Pinpoint the cell where the given text exists, returning its [X, Y] midpoint coordinate. 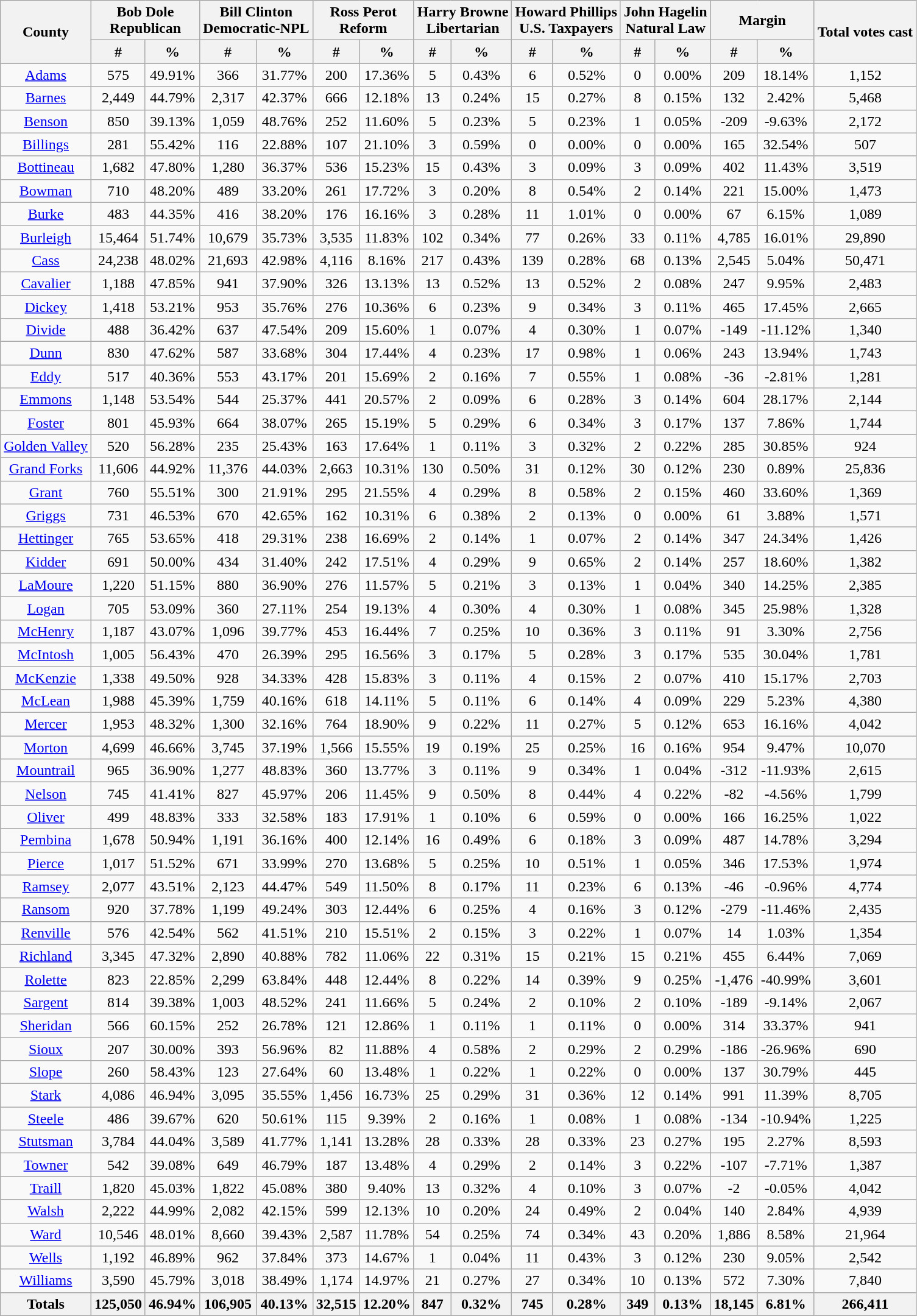
1,300 [228, 724]
1,820 [118, 1188]
22.88% [284, 144]
107 [336, 144]
49.91% [172, 75]
-9.63% [786, 121]
40.16% [284, 701]
666 [336, 98]
68 [637, 260]
Pierce [46, 863]
Rolette [46, 979]
4,380 [865, 701]
801 [118, 423]
11,376 [228, 469]
2,890 [228, 956]
210 [336, 933]
60 [336, 1072]
43.17% [284, 377]
448 [336, 979]
42.37% [284, 98]
33.60% [786, 492]
1,338 [118, 678]
Eddy [46, 377]
1,953 [118, 724]
28.17% [786, 400]
21 [433, 1281]
410 [734, 678]
20.57% [386, 400]
3.30% [786, 631]
11.45% [386, 794]
847 [433, 1304]
45.93% [172, 423]
575 [118, 75]
0.89% [786, 469]
183 [336, 817]
40.88% [284, 956]
Kidder [46, 562]
17.53% [786, 863]
Mercer [46, 724]
162 [336, 515]
45.03% [172, 1188]
827 [228, 794]
45.97% [284, 794]
823 [118, 979]
2.84% [786, 1211]
130 [433, 469]
166 [734, 817]
13.13% [386, 283]
470 [228, 654]
830 [118, 353]
Divide [46, 330]
48.20% [172, 191]
1,566 [336, 748]
McKenzie [46, 678]
Nelson [46, 794]
235 [228, 446]
434 [228, 562]
8.16% [386, 260]
51.74% [172, 237]
50.61% [284, 1119]
8,660 [228, 1234]
260 [118, 1072]
243 [734, 353]
1,225 [865, 1119]
-11.46% [786, 910]
572 [734, 1281]
47.32% [172, 956]
-11.12% [786, 330]
Logan [46, 608]
39.77% [284, 631]
43 [637, 1234]
39.38% [172, 1002]
201 [336, 377]
247 [734, 283]
31.77% [284, 75]
30.04% [786, 654]
176 [336, 214]
30.85% [786, 446]
664 [228, 423]
Stutsman [46, 1142]
16.69% [386, 539]
-209 [734, 121]
39.13% [172, 121]
1,369 [865, 492]
542 [118, 1165]
2,082 [228, 1211]
242 [336, 562]
27.11% [284, 608]
47.54% [284, 330]
1,022 [865, 817]
576 [118, 933]
1,974 [865, 863]
47.85% [172, 283]
Totals [46, 1304]
2,299 [228, 979]
50.00% [172, 562]
200 [336, 75]
266,411 [865, 1304]
649 [228, 1165]
-149 [734, 330]
Total votes cast [865, 32]
1,192 [118, 1258]
61 [734, 515]
37.78% [172, 910]
3,601 [865, 979]
Benson [46, 121]
618 [336, 701]
1,456 [336, 1095]
2,123 [228, 886]
53.54% [172, 400]
314 [734, 1025]
4,086 [118, 1095]
17.45% [786, 306]
35.55% [284, 1095]
56.28% [172, 446]
7,069 [865, 956]
300 [228, 492]
9.39% [386, 1119]
Slope [46, 1072]
33.99% [284, 863]
11.60% [386, 121]
393 [228, 1049]
1,340 [865, 330]
0.31% [481, 956]
1,191 [228, 840]
12.86% [386, 1025]
535 [734, 654]
-0.05% [786, 1188]
21,693 [228, 260]
44.03% [284, 469]
125,050 [118, 1304]
2,067 [865, 1002]
11.57% [386, 585]
9.47% [786, 748]
33.68% [284, 353]
24,238 [118, 260]
0.54% [586, 191]
4,939 [865, 1211]
21.10% [386, 144]
8,593 [865, 1142]
5,468 [865, 98]
14.67% [386, 1258]
265 [336, 423]
705 [118, 608]
340 [734, 585]
31.40% [284, 562]
15.83% [386, 678]
123 [228, 1072]
760 [118, 492]
36.37% [284, 168]
517 [118, 377]
2,703 [865, 678]
Steele [46, 1119]
Pembina [46, 840]
Cavalier [46, 283]
Cass [46, 260]
487 [734, 840]
15.60% [386, 330]
488 [118, 330]
McHenry [46, 631]
37.84% [284, 1258]
45.39% [172, 701]
33.20% [284, 191]
Wells [46, 1258]
257 [734, 562]
326 [336, 283]
1,418 [118, 306]
924 [865, 446]
380 [336, 1188]
11.06% [386, 956]
17 [533, 353]
Dickey [46, 306]
21.55% [386, 492]
7.86% [786, 423]
51.52% [172, 863]
9.95% [786, 283]
48.76% [284, 121]
507 [865, 144]
690 [865, 1049]
2,222 [118, 1211]
36.42% [172, 330]
15.55% [386, 748]
77 [533, 237]
304 [336, 353]
24.34% [786, 539]
1,003 [228, 1002]
-2.81% [786, 377]
3,590 [118, 1281]
17.44% [386, 353]
9.05% [786, 1258]
11.50% [386, 886]
345 [734, 608]
38.07% [284, 423]
0.55% [586, 377]
18.90% [386, 724]
217 [433, 260]
349 [637, 1304]
1,220 [118, 585]
418 [228, 539]
Walsh [46, 1211]
441 [336, 400]
0.18% [586, 840]
207 [118, 1049]
2.27% [786, 1142]
48.32% [172, 724]
15.17% [786, 678]
-107 [734, 1165]
-36 [734, 377]
24 [533, 1211]
Richland [46, 956]
Ross PerotReform [363, 21]
0.98% [586, 353]
165 [734, 144]
2,615 [865, 771]
1,886 [734, 1234]
1,678 [118, 840]
1,988 [118, 701]
1,426 [865, 539]
4,774 [865, 886]
23 [637, 1142]
562 [228, 933]
-26.96% [786, 1049]
303 [336, 910]
11.83% [386, 237]
163 [336, 446]
36.16% [284, 840]
15.00% [786, 191]
32,515 [336, 1304]
-312 [734, 771]
47.62% [172, 353]
1,017 [118, 863]
486 [118, 1119]
670 [228, 515]
445 [865, 1072]
3,784 [118, 1142]
25.98% [786, 608]
22.85% [172, 979]
991 [734, 1095]
4,116 [336, 260]
1.03% [786, 933]
50.94% [172, 840]
16.73% [386, 1095]
-46 [734, 886]
195 [734, 1142]
1,152 [865, 75]
32.16% [284, 724]
Burleigh [46, 237]
465 [734, 306]
373 [336, 1258]
1,281 [865, 377]
553 [228, 377]
26.78% [284, 1025]
26.39% [284, 654]
1.01% [586, 214]
1,277 [228, 771]
0.39% [586, 979]
Burke [46, 214]
15.19% [386, 423]
281 [118, 144]
520 [118, 446]
46.79% [284, 1165]
0.65% [586, 562]
11.78% [386, 1234]
2,144 [865, 400]
34.33% [284, 678]
54 [433, 1234]
37.19% [284, 748]
347 [734, 539]
16.44% [386, 631]
1,799 [865, 794]
82 [336, 1049]
12.14% [386, 840]
40.13% [284, 1304]
483 [118, 214]
880 [228, 585]
53.65% [172, 539]
6.81% [786, 1304]
1,387 [865, 1165]
121 [336, 1025]
45.08% [284, 1188]
-1,476 [734, 979]
7.30% [786, 1281]
30.00% [172, 1049]
346 [734, 863]
333 [228, 817]
41.51% [284, 933]
14.25% [786, 585]
55.42% [172, 144]
-0.96% [786, 886]
1,148 [118, 400]
5.23% [786, 701]
14.97% [386, 1281]
47.80% [172, 168]
38.49% [284, 1281]
782 [336, 956]
56.43% [172, 654]
6.15% [786, 214]
3,535 [336, 237]
-82 [734, 794]
460 [734, 492]
11.88% [386, 1049]
428 [336, 678]
30 [637, 469]
45.79% [172, 1281]
1,280 [228, 168]
42.54% [172, 933]
1,005 [118, 654]
33 [637, 237]
604 [734, 400]
Bowman [46, 191]
7,840 [865, 1281]
Grand Forks [46, 469]
17.91% [386, 817]
John HagelinNatural Law [665, 21]
15.69% [386, 377]
32.54% [786, 144]
50,471 [865, 260]
51.15% [172, 585]
11.66% [386, 1002]
115 [336, 1119]
2,449 [118, 98]
1,199 [228, 910]
41.41% [172, 794]
McIntosh [46, 654]
671 [228, 863]
48.01% [172, 1234]
Adams [46, 75]
21.91% [284, 492]
920 [118, 910]
102 [433, 237]
Oliver [46, 817]
489 [228, 191]
1,682 [118, 168]
187 [336, 1165]
Margin [762, 21]
27.64% [284, 1072]
10,546 [118, 1234]
2,435 [865, 910]
-7.71% [786, 1165]
Griggs [46, 515]
37.90% [284, 283]
4,785 [734, 237]
366 [228, 75]
46.53% [172, 515]
3,589 [228, 1142]
Foster [46, 423]
25.37% [284, 400]
2,542 [865, 1258]
11,606 [118, 469]
Stark [46, 1095]
814 [118, 1002]
Williams [46, 1281]
0.26% [586, 237]
599 [336, 1211]
140 [734, 1211]
-2 [734, 1188]
238 [336, 539]
566 [118, 1025]
400 [336, 840]
2,663 [336, 469]
254 [336, 608]
14.78% [786, 840]
55.51% [172, 492]
44.92% [172, 469]
962 [228, 1258]
2,545 [734, 260]
637 [228, 330]
44.35% [172, 214]
-10.94% [786, 1119]
60.15% [172, 1025]
13.77% [386, 771]
Hettinger [46, 539]
12.18% [386, 98]
74 [533, 1234]
954 [734, 748]
17.72% [386, 191]
Morton [46, 748]
-9.14% [786, 1002]
29,890 [865, 237]
30.79% [786, 1072]
17.64% [386, 446]
132 [734, 98]
43.07% [172, 631]
2,587 [336, 1234]
206 [336, 794]
229 [734, 701]
Golden Valley [46, 446]
544 [228, 400]
1,174 [336, 1281]
3,018 [228, 1281]
48.02% [172, 260]
270 [336, 863]
2,665 [865, 306]
49.24% [284, 910]
549 [336, 886]
48.52% [284, 1002]
3.88% [786, 515]
14.11% [386, 701]
16.56% [386, 654]
653 [734, 724]
1,781 [865, 654]
2,385 [865, 585]
-4.56% [786, 794]
25,836 [865, 469]
1,822 [228, 1188]
455 [734, 956]
106,905 [228, 1304]
731 [118, 515]
56.96% [284, 1049]
18.60% [786, 562]
3,095 [228, 1095]
40.36% [172, 377]
29.31% [284, 539]
285 [734, 446]
1,759 [228, 701]
17.51% [386, 562]
39.08% [172, 1165]
6.44% [786, 956]
12.20% [386, 1304]
8.58% [786, 1234]
49.50% [172, 678]
Billings [46, 144]
Ramsey [46, 886]
10.36% [386, 306]
0.51% [586, 863]
9.40% [386, 1188]
Bottineau [46, 168]
1,328 [865, 608]
58.43% [172, 1072]
1,096 [228, 631]
13.94% [786, 353]
McLean [46, 701]
Towner [46, 1165]
17.36% [386, 75]
11.39% [786, 1095]
Traill [46, 1188]
8,705 [865, 1095]
3,519 [865, 168]
39.67% [172, 1119]
0.06% [682, 353]
19.13% [386, 608]
-279 [734, 910]
18,145 [734, 1304]
16.25% [786, 817]
1,473 [865, 191]
1,571 [865, 515]
42.65% [284, 515]
1,188 [118, 283]
1,744 [865, 423]
32.58% [284, 817]
928 [228, 678]
Mountrail [46, 771]
620 [228, 1119]
499 [118, 817]
261 [336, 191]
53.09% [172, 608]
Bob DoleRepublican [145, 21]
Dunn [46, 353]
18.14% [786, 75]
-11.93% [786, 771]
91 [734, 631]
4,699 [118, 748]
44.99% [172, 1211]
39.43% [284, 1234]
0.19% [481, 748]
15.51% [386, 933]
10,679 [228, 237]
Harry BrowneLibertarian [463, 21]
2,172 [865, 121]
42.15% [284, 1211]
Howard PhillipsU.S. Taxpayers [566, 21]
765 [118, 539]
3,345 [118, 956]
13.28% [386, 1142]
241 [336, 1002]
2.42% [786, 98]
764 [336, 724]
10,070 [865, 748]
12 [637, 1095]
1,382 [865, 562]
Emmons [46, 400]
1,743 [865, 353]
Grant [46, 492]
42.98% [284, 260]
43.51% [172, 886]
Barnes [46, 98]
15,464 [118, 237]
63.84% [284, 979]
44.04% [172, 1142]
2,317 [228, 98]
2,756 [865, 631]
416 [228, 214]
41.77% [284, 1142]
53.21% [172, 306]
Bill ClintonDemocratic-NPL [256, 21]
-134 [734, 1119]
38.20% [284, 214]
46.66% [172, 748]
5.04% [786, 260]
3,294 [865, 840]
139 [533, 260]
965 [118, 771]
33.37% [786, 1025]
Ransom [46, 910]
2,483 [865, 283]
-40.99% [786, 979]
1,187 [118, 631]
691 [118, 562]
35.73% [284, 237]
453 [336, 631]
21,964 [865, 1234]
11.43% [786, 168]
710 [118, 191]
46.89% [172, 1258]
25.43% [284, 446]
44.47% [284, 886]
850 [118, 121]
1,141 [336, 1142]
Sheridan [46, 1025]
19 [433, 748]
Sargent [46, 1002]
1,089 [865, 214]
221 [734, 191]
67 [734, 214]
3,745 [228, 748]
536 [336, 168]
402 [734, 168]
12.13% [386, 1211]
-186 [734, 1049]
22 [433, 956]
16.01% [786, 237]
116 [228, 144]
1,354 [865, 933]
13.68% [386, 863]
587 [228, 353]
44.79% [172, 98]
LaMoure [46, 585]
15.23% [386, 168]
0.44% [586, 794]
953 [228, 306]
27 [533, 1281]
County [46, 32]
-189 [734, 1002]
1,059 [228, 121]
Renville [46, 933]
35.76% [284, 306]
2,077 [118, 886]
Sioux [46, 1049]
0.38% [481, 515]
Ward [46, 1234]
